Identify which cell holds the provided text, then report its [x, y] central coordinate. 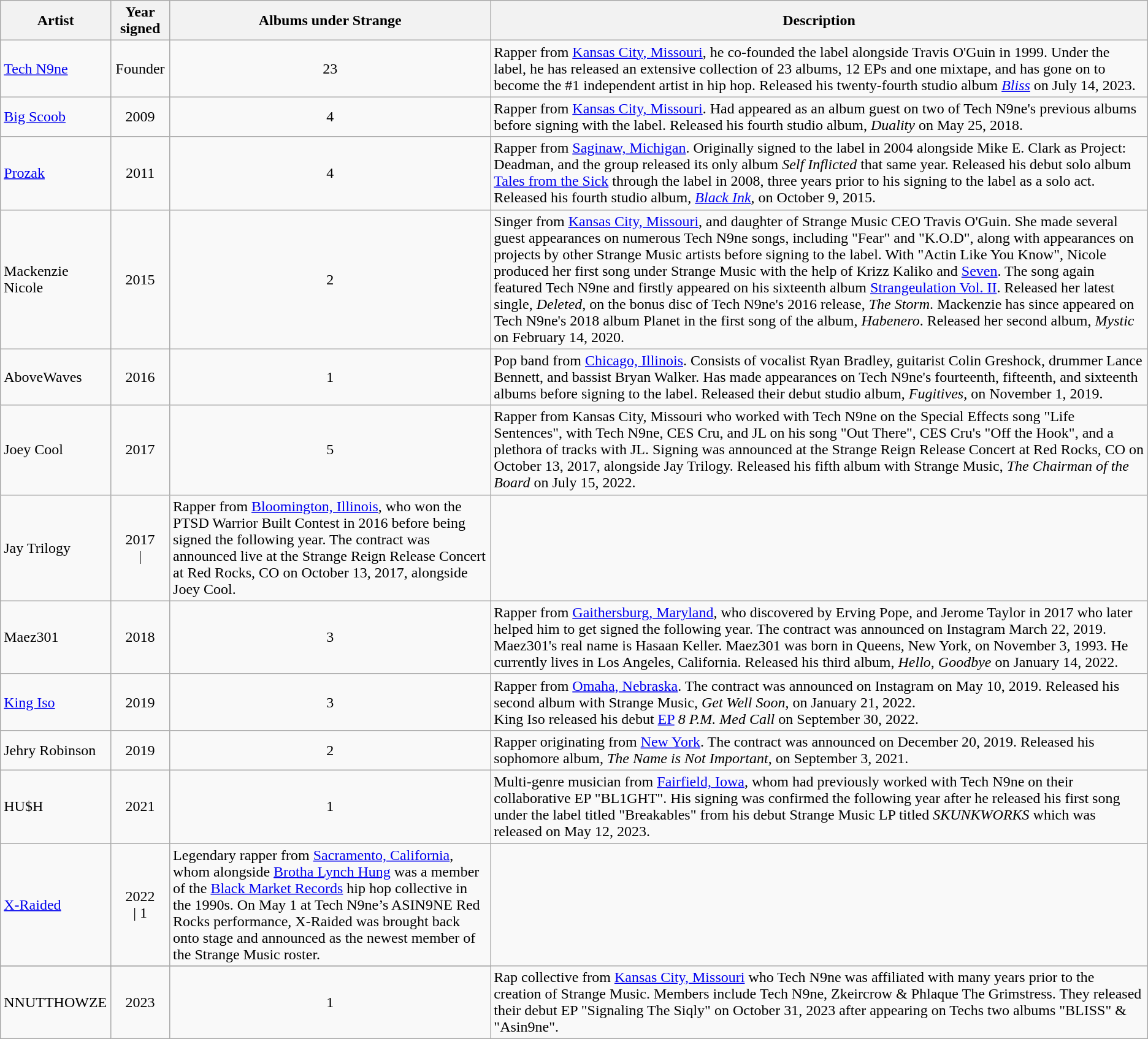
Jehry Robinson [56, 750]
2017| [140, 548]
Tech N9ne [56, 69]
Maez301 [56, 637]
2011 [140, 173]
5 [330, 450]
2009 [140, 116]
Year signed [140, 21]
Description [819, 21]
2017 [140, 450]
Joey Cool [56, 450]
2023 [140, 1003]
AboveWaves [56, 377]
NNUTTHOWZE [56, 1003]
2021 [140, 807]
23 [330, 69]
Big Scoob [56, 116]
X-Raided [56, 905]
King Iso [56, 702]
Artist [56, 21]
Albums under Strange [330, 21]
Jay Trilogy [56, 548]
Founder [140, 69]
2015 [140, 280]
2016 [140, 377]
2018 [140, 637]
Mackenzie Nicole [56, 280]
HU$H [56, 807]
Prozak [56, 173]
2022| 1 [140, 905]
